For the text-containing cell, return its midpoint in (X, Y) coordinate format. 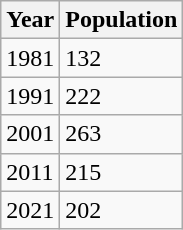
2011 (30, 172)
Year (30, 20)
2021 (30, 210)
132 (122, 58)
Population (122, 20)
1981 (30, 58)
2001 (30, 134)
263 (122, 134)
215 (122, 172)
222 (122, 96)
202 (122, 210)
1991 (30, 96)
